Scan for the cell matching the given text and deliver its [x, y] coordinate at center. 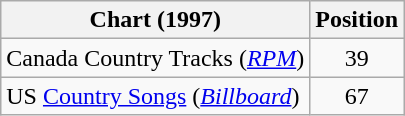
Canada Country Tracks (RPM) [156, 58]
US Country Songs (Billboard) [156, 96]
Position [357, 20]
Chart (1997) [156, 20]
67 [357, 96]
39 [357, 58]
